Return [X, Y] of the center of cell containing provided text 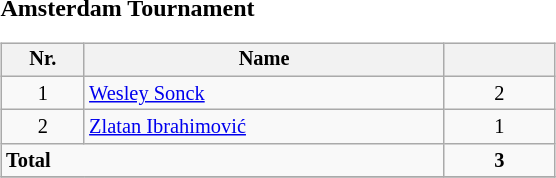
Zlatan Ibrahimović [264, 127]
Name [264, 60]
Nr. [42, 60]
Wesley Sonck [264, 93]
3 [500, 161]
Total [222, 161]
